Provide the [X, Y] coordinate of the cell's center where the given text is located.  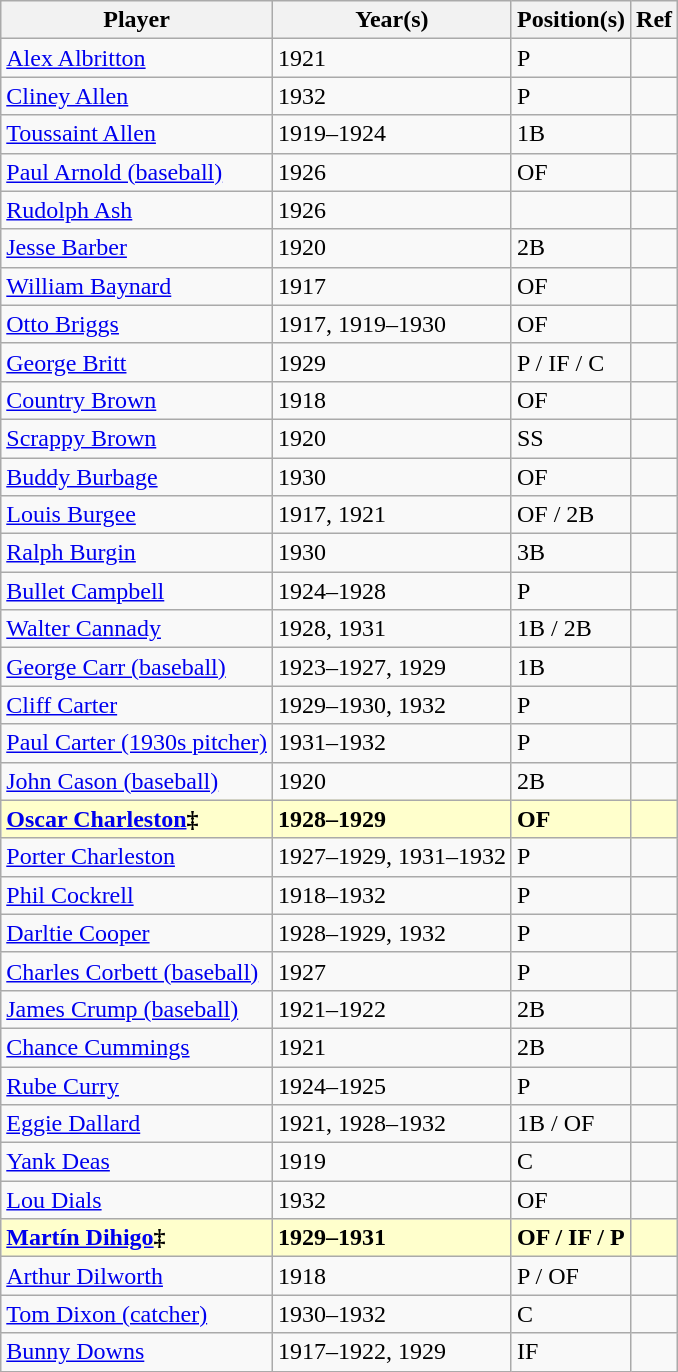
1921–1922 [392, 1009]
Walter Cannady [137, 629]
1917–1922, 1929 [392, 1352]
George Britt [137, 362]
1928, 1931 [392, 629]
1928–1929 [392, 819]
Yank Deas [137, 1162]
Alex Albritton [137, 58]
William Baynard [137, 286]
James Crump (baseball) [137, 1009]
1931–1932 [392, 743]
Darltie Cooper [137, 933]
1917, 1919–1930 [392, 324]
P / OF [570, 1276]
1923–1927, 1929 [392, 667]
Arthur Dilworth [137, 1276]
John Cason (baseball) [137, 781]
1918–1932 [392, 895]
Year(s) [392, 20]
IF [570, 1352]
Porter Charleston [137, 857]
Bullet Campbell [137, 591]
1B / OF [570, 1124]
1B / 2B [570, 629]
Jesse Barber [137, 248]
1927 [392, 971]
Phil Cockrell [137, 895]
Charles Corbett (baseball) [137, 971]
Chance Cummings [137, 1047]
George Carr (baseball) [137, 667]
Louis Burgee [137, 515]
Lou Dials [137, 1200]
Oscar Charleston‡ [137, 819]
1919–1924 [392, 134]
3B [570, 553]
1924–1925 [392, 1085]
1929 [392, 362]
Toussaint Allen [137, 134]
1929–1931 [392, 1238]
1921, 1928–1932 [392, 1124]
Position(s) [570, 20]
1930–1932 [392, 1314]
1919 [392, 1162]
Ref [654, 20]
Rube Curry [137, 1085]
Cliff Carter [137, 705]
1924–1928 [392, 591]
1928–1929, 1932 [392, 933]
1927–1929, 1931–1932 [392, 857]
1917, 1921 [392, 515]
Country Brown [137, 400]
Otto Briggs [137, 324]
OF / 2B [570, 515]
Player [137, 20]
SS [570, 438]
Paul Carter (1930s pitcher) [137, 743]
Rudolph Ash [137, 210]
Paul Arnold (baseball) [137, 172]
1929–1930, 1932 [392, 705]
Cliney Allen [137, 96]
P / IF / C [570, 362]
Ralph Burgin [137, 553]
Tom Dixon (catcher) [137, 1314]
Bunny Downs [137, 1352]
OF / IF / P [570, 1238]
1917 [392, 286]
Scrappy Brown [137, 438]
Buddy Burbage [137, 477]
Martín Dihigo‡ [137, 1238]
Eggie Dallard [137, 1124]
